Determine the (X, Y) coordinate at the center of the cell enclosing the given text.  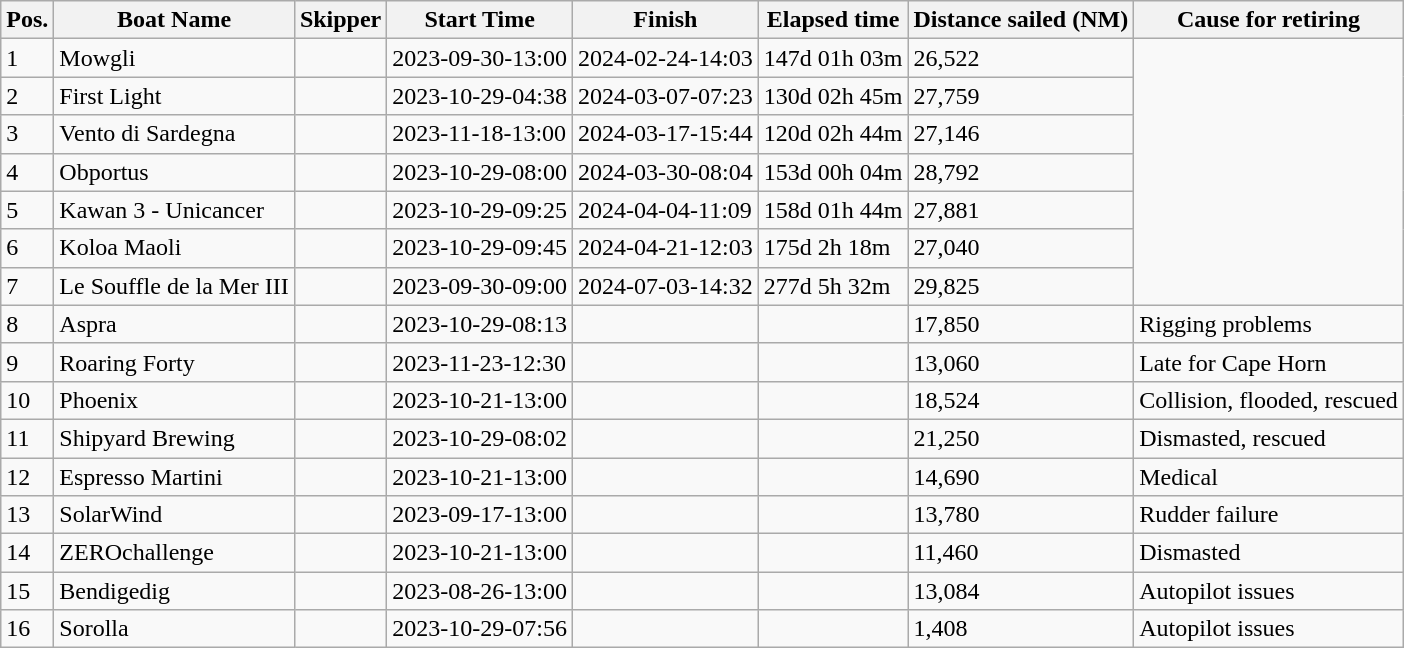
2023-11-18-13:00 (480, 134)
SolarWind (174, 515)
2023-10-29-09:25 (480, 210)
Espresso Martini (174, 477)
2024-04-21-12:03 (666, 248)
Mowgli (174, 58)
1,408 (1021, 629)
Koloa Maoli (174, 248)
2024-07-03-14:32 (666, 286)
1 (28, 58)
Start Time (480, 20)
9 (28, 362)
13 (28, 515)
26,522 (1021, 58)
Bendigedig (174, 591)
12 (28, 477)
2023-10-29-08:02 (480, 438)
Le Souffle de la Mer III (174, 286)
21,250 (1021, 438)
2024-03-17-15:44 (666, 134)
130d 02h 45m (833, 96)
3 (28, 134)
27,040 (1021, 248)
15 (28, 591)
Shipyard Brewing (174, 438)
2023-08-26-13:00 (480, 591)
29,825 (1021, 286)
Sorolla (174, 629)
2023-10-29-04:38 (480, 96)
8 (28, 324)
2023-11-23-12:30 (480, 362)
147d 01h 03m (833, 58)
Cause for retiring (1269, 20)
13,780 (1021, 515)
14 (28, 553)
2023-09-30-09:00 (480, 286)
First Light (174, 96)
5 (28, 210)
14,690 (1021, 477)
2023-10-29-09:45 (480, 248)
Obportus (174, 172)
2024-02-24-14:03 (666, 58)
13,084 (1021, 591)
Elapsed time (833, 20)
153d 00h 04m (833, 172)
27,146 (1021, 134)
Rigging problems (1269, 324)
ZEROchallenge (174, 553)
2 (28, 96)
2024-03-07-07:23 (666, 96)
13,060 (1021, 362)
2023-10-29-08:00 (480, 172)
158d 01h 44m (833, 210)
175d 2h 18m (833, 248)
Pos. (28, 20)
277d 5h 32m (833, 286)
Skipper (340, 20)
2023-09-30-13:00 (480, 58)
Roaring Forty (174, 362)
Aspra (174, 324)
16 (28, 629)
Dismasted (1269, 553)
2023-09-17-13:00 (480, 515)
Medical (1269, 477)
10 (28, 400)
Dismasted, rescued (1269, 438)
18,524 (1021, 400)
2023-10-29-07:56 (480, 629)
4 (28, 172)
2024-03-30-08:04 (666, 172)
Rudder failure (1269, 515)
17,850 (1021, 324)
Finish (666, 20)
Vento di Sardegna (174, 134)
Distance sailed (NM) (1021, 20)
120d 02h 44m (833, 134)
Late for Cape Horn (1269, 362)
11,460 (1021, 553)
2024-04-04-11:09 (666, 210)
27,881 (1021, 210)
Boat Name (174, 20)
Kawan 3 - Unicancer (174, 210)
6 (28, 248)
7 (28, 286)
2023-10-29-08:13 (480, 324)
27,759 (1021, 96)
Collision, flooded, rescued (1269, 400)
Phoenix (174, 400)
11 (28, 438)
28,792 (1021, 172)
